Locate the cell with the specified text and output its [X, Y] center coordinate. 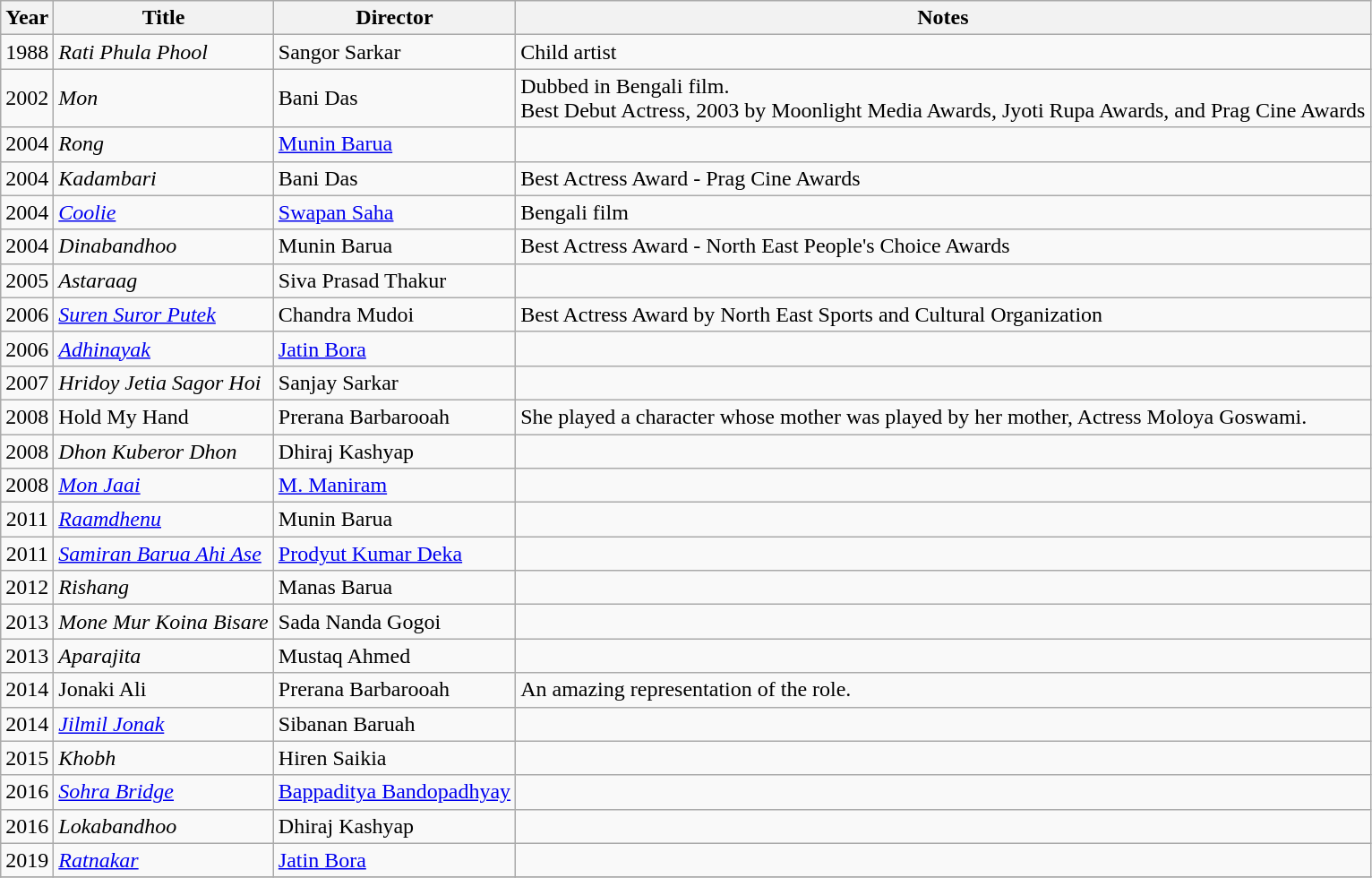
Chandra Mudoi [394, 314]
Year [27, 18]
Suren Suror Putek [163, 314]
2002 [27, 99]
Rishang [163, 588]
Mon Jaai [163, 486]
Sohra Bridge [163, 792]
Astaraag [163, 280]
Best Actress Award by North East Sports and Cultural Organization [943, 314]
Adhinayak [163, 349]
Kadambari [163, 178]
Manas Barua [394, 588]
Sibanan Baruah [394, 724]
2015 [27, 758]
Siva Prasad Thakur [394, 280]
Aparajita [163, 656]
2012 [27, 588]
She played a character whose mother was played by her mother, Actress Moloya Goswami. [943, 417]
2005 [27, 280]
Dubbed in Bengali film. Best Debut Actress, 2003 by Moonlight Media Awards, Jyoti Rupa Awards, and Prag Cine Awards [943, 99]
Mon [163, 99]
Samiran Barua Ahi Ase [163, 554]
Hold My Hand [163, 417]
Bengali film [943, 212]
Ratnakar [163, 860]
Sangor Sarkar [394, 52]
Mustaq Ahmed [394, 656]
M. Maniram [394, 486]
Rong [163, 144]
Jilmil Jonak [163, 724]
2019 [27, 860]
2007 [27, 383]
Bappaditya Bandopadhyay [394, 792]
Khobh [163, 758]
Title [163, 18]
Hridoy Jetia Sagor Hoi [163, 383]
Sada Nanda Gogoi [394, 622]
Jonaki Ali [163, 690]
Hiren Saikia [394, 758]
Coolie [163, 212]
Dhon Kuberor Dhon [163, 451]
Prodyut Kumar Deka [394, 554]
Lokabandhoo [163, 826]
Best Actress Award - North East People's Choice Awards [943, 246]
Best Actress Award - Prag Cine Awards [943, 178]
Raamdhenu [163, 520]
Director [394, 18]
Dinabandhoo [163, 246]
Swapan Saha [394, 212]
Rati Phula Phool [163, 52]
An amazing representation of the role. [943, 690]
Sanjay Sarkar [394, 383]
Child artist [943, 52]
Notes [943, 18]
Mone Mur Koina Bisare [163, 622]
1988 [27, 52]
